Identify which cell holds the provided text, then report its [X, Y] central coordinate. 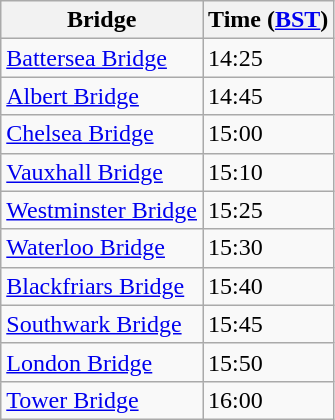
16:00 [268, 400]
Time (BST) [268, 20]
14:25 [268, 58]
Tower Bridge [102, 400]
Vauxhall Bridge [102, 172]
Blackfriars Bridge [102, 286]
15:10 [268, 172]
London Bridge [102, 362]
Westminster Bridge [102, 210]
15:00 [268, 134]
Bridge [102, 20]
15:50 [268, 362]
15:30 [268, 248]
15:45 [268, 324]
Waterloo Bridge [102, 248]
Chelsea Bridge [102, 134]
15:25 [268, 210]
14:45 [268, 96]
Southwark Bridge [102, 324]
Albert Bridge [102, 96]
Battersea Bridge [102, 58]
15:40 [268, 286]
